Scan for the cell matching the given text and deliver its (x, y) coordinate at center. 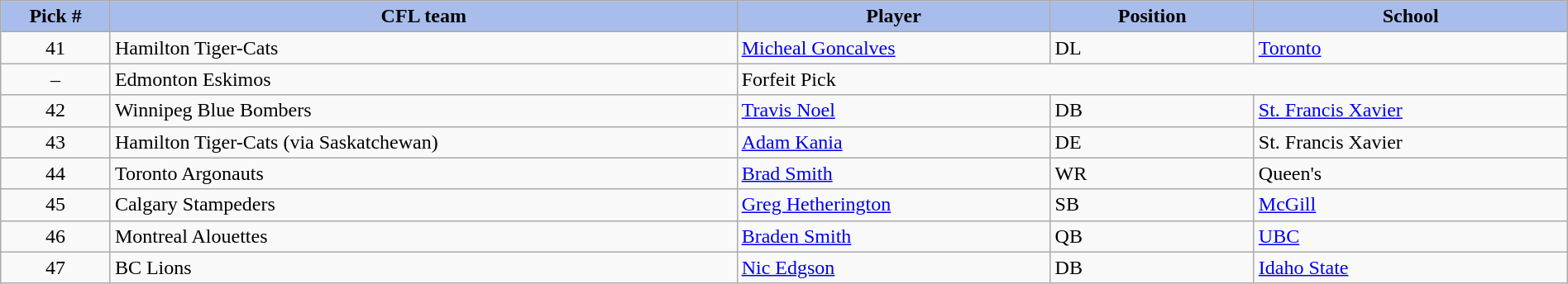
– (56, 79)
Adam Kania (893, 142)
School (1411, 17)
DL (1152, 48)
BC Lions (423, 267)
47 (56, 267)
43 (56, 142)
CFL team (423, 17)
Edmonton Eskimos (423, 79)
QB (1152, 236)
Player (893, 17)
McGill (1411, 205)
Toronto Argonauts (423, 173)
Toronto (1411, 48)
46 (56, 236)
Travis Noel (893, 111)
Idaho State (1411, 267)
Pick # (56, 17)
Micheal Goncalves (893, 48)
UBC (1411, 236)
Brad Smith (893, 173)
Winnipeg Blue Bombers (423, 111)
Nic Edgson (893, 267)
Calgary Stampeders (423, 205)
Position (1152, 17)
WR (1152, 173)
44 (56, 173)
41 (56, 48)
SB (1152, 205)
45 (56, 205)
Montreal Alouettes (423, 236)
Queen's (1411, 173)
Braden Smith (893, 236)
DE (1152, 142)
Hamilton Tiger-Cats (via Saskatchewan) (423, 142)
Forfeit Pick (1152, 79)
Greg Hetherington (893, 205)
Hamilton Tiger-Cats (423, 48)
42 (56, 111)
